Locate the cell with the specified text and output its (x, y) center coordinate. 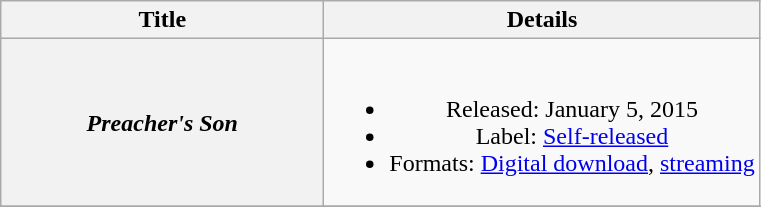
Details (542, 20)
Released: January 5, 2015Label: Self-releasedFormats: Digital download, streaming (542, 122)
Preacher's Son (162, 122)
Title (162, 20)
